Output the (x, y) coordinate of the center of the cell containing the given text.  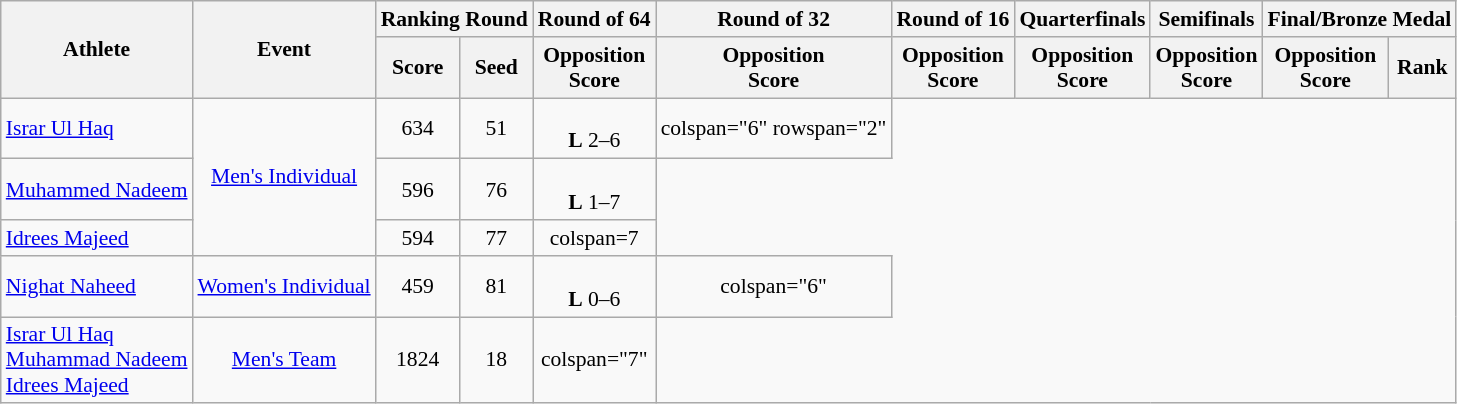
Muhammed Nadeem (97, 190)
1824 (418, 360)
Round of 32 (774, 19)
L 1–7 (594, 190)
Round of 16 (952, 19)
634 (418, 128)
Israr Ul Haq (97, 128)
81 (496, 286)
Men's Team (284, 360)
colspan="6" rowspan="2" (774, 128)
Round of 64 (594, 19)
Rank (1422, 68)
Athlete (97, 50)
Men's Individual (284, 177)
colspan="7" (594, 360)
459 (418, 286)
Nighat Naheed (97, 286)
colspan=7 (594, 238)
Ranking Round (454, 19)
Quarterfinals (1082, 19)
596 (418, 190)
Idrees Majeed (97, 238)
594 (418, 238)
Semifinals (1206, 19)
colspan="6" (774, 286)
Seed (496, 68)
Score (418, 68)
Event (284, 50)
77 (496, 238)
51 (496, 128)
Israr Ul Haq Muhammad Nadeem Idrees Majeed (97, 360)
Final/Bronze Medal (1359, 19)
18 (496, 360)
L 2–6 (594, 128)
Women's Individual (284, 286)
76 (496, 190)
L 0–6 (594, 286)
